Extract the [x, y] coordinate from the center of the cell holding the provided text.  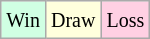
Win [24, 20]
Loss [126, 20]
Draw [72, 20]
